Return the [X, Y] coordinate for the center point of the cell that contains the specified text.  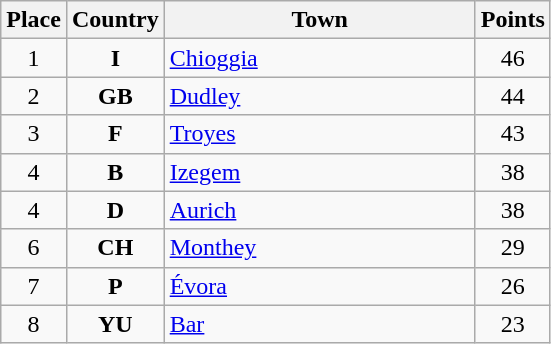
Évora [320, 286]
2 [34, 96]
Dudley [320, 96]
Aurich [320, 210]
Monthey [320, 248]
B [115, 172]
Points [512, 20]
46 [512, 58]
Chioggia [320, 58]
GB [115, 96]
44 [512, 96]
Town [320, 20]
I [115, 58]
P [115, 286]
7 [34, 286]
Country [115, 20]
6 [34, 248]
Place [34, 20]
D [115, 210]
43 [512, 134]
29 [512, 248]
Bar [320, 324]
23 [512, 324]
Izegem [320, 172]
CH [115, 248]
8 [34, 324]
YU [115, 324]
1 [34, 58]
Troyes [320, 134]
26 [512, 286]
F [115, 134]
3 [34, 134]
